From the cell containing the given text, extract its center point as (x, y) coordinate. 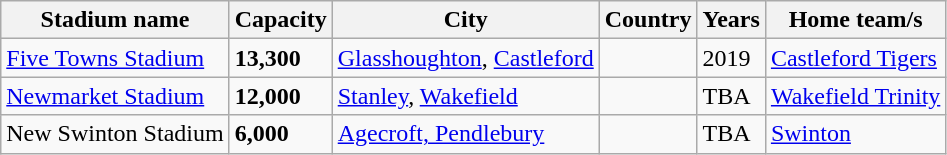
Newmarket Stadium (115, 96)
2019 (731, 58)
Stadium name (115, 20)
Wakefield Trinity (855, 96)
Agecroft, Pendlebury (466, 134)
Swinton (855, 134)
Capacity (280, 20)
New Swinton Stadium (115, 134)
Years (731, 20)
City (466, 20)
Stanley, Wakefield (466, 96)
13,300 (280, 58)
Glasshoughton, Castleford (466, 58)
Home team/s (855, 20)
6,000 (280, 134)
12,000 (280, 96)
Country (648, 20)
Castleford Tigers (855, 58)
Five Towns Stadium (115, 58)
